Determine the [X, Y] coordinate at the center of the cell enclosing the given text.  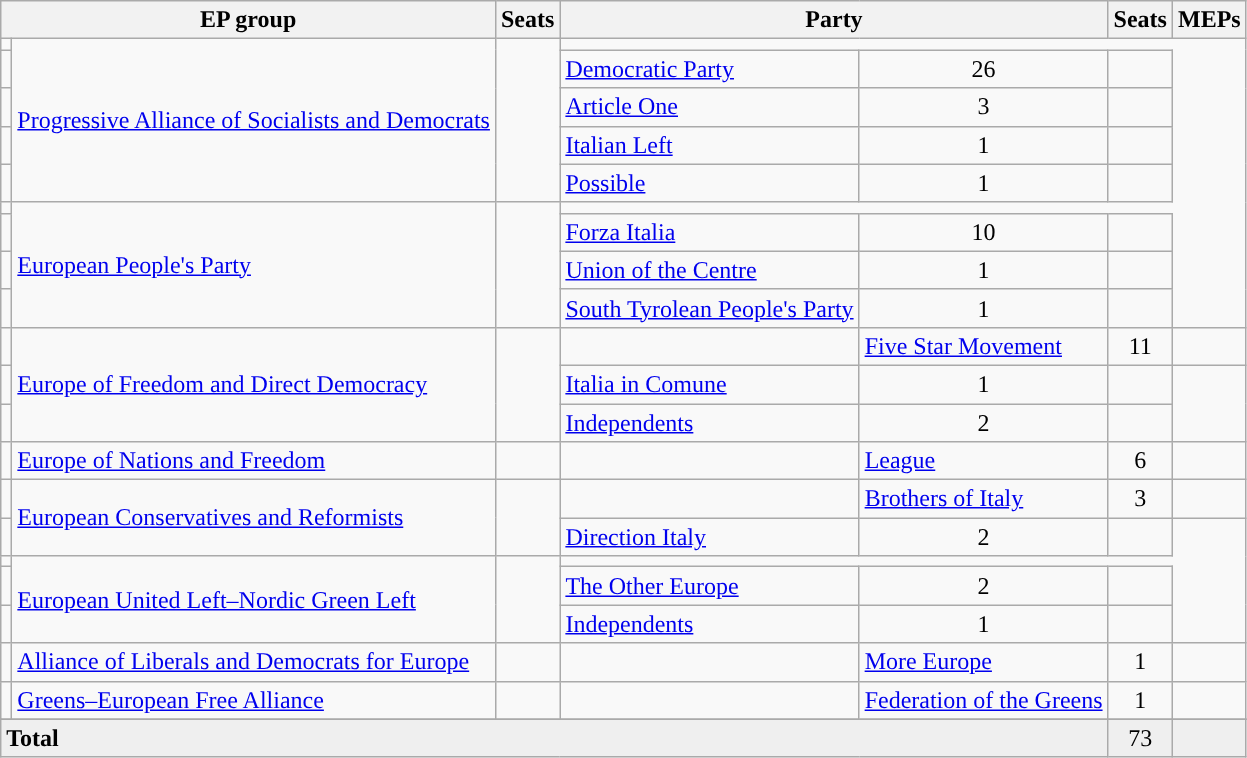
Five Star Movement [984, 346]
Europe of Nations and Freedom [254, 461]
Brothers of Italy [984, 499]
10 [984, 232]
Federation of the Greens [984, 700]
Greens–European Free Alliance [254, 700]
Europe of Freedom and Direct Democracy [254, 384]
European People's Party [254, 264]
EP group [248, 20]
Alliance of Liberals and Democrats for Europe [254, 662]
11 [1140, 346]
South Tyrolean People's Party [710, 308]
73 [1140, 738]
Forza Italia [710, 232]
Union of the Centre [710, 270]
Direction Italy [710, 537]
Possible [710, 183]
Article One [710, 107]
European United Left–Nordic Green Left [254, 600]
26 [984, 69]
The Other Europe [710, 586]
6 [1140, 461]
Democratic Party [710, 69]
More Europe [984, 662]
Progressive Alliance of Socialists and Democrats [254, 120]
European Conservatives and Reformists [254, 518]
Total [554, 738]
MEPs [1209, 20]
Party [834, 20]
League [984, 461]
Italia in Comune [710, 384]
Italian Left [710, 145]
